Identify which cell holds the provided text, then report its (x, y) central coordinate. 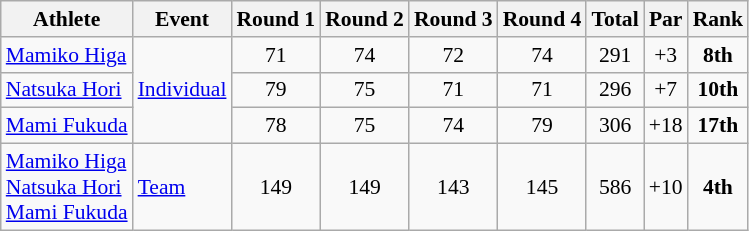
+10 (666, 188)
586 (614, 188)
Round 1 (276, 19)
Event (182, 19)
+7 (666, 90)
Total (614, 19)
Individual (182, 90)
Mamiko Higa (67, 55)
Round 2 (364, 19)
Team (182, 188)
8th (718, 55)
72 (454, 55)
4th (718, 188)
Athlete (67, 19)
+3 (666, 55)
Round 4 (542, 19)
291 (614, 55)
Mamiko HigaNatsuka HoriMami Fukuda (67, 188)
78 (276, 126)
Rank (718, 19)
Round 3 (454, 19)
+18 (666, 126)
Par (666, 19)
306 (614, 126)
296 (614, 90)
Mami Fukuda (67, 126)
10th (718, 90)
145 (542, 188)
17th (718, 126)
Natsuka Hori (67, 90)
143 (454, 188)
